Detect which cell encompasses the target text, then output its [x, y] center coordinate. 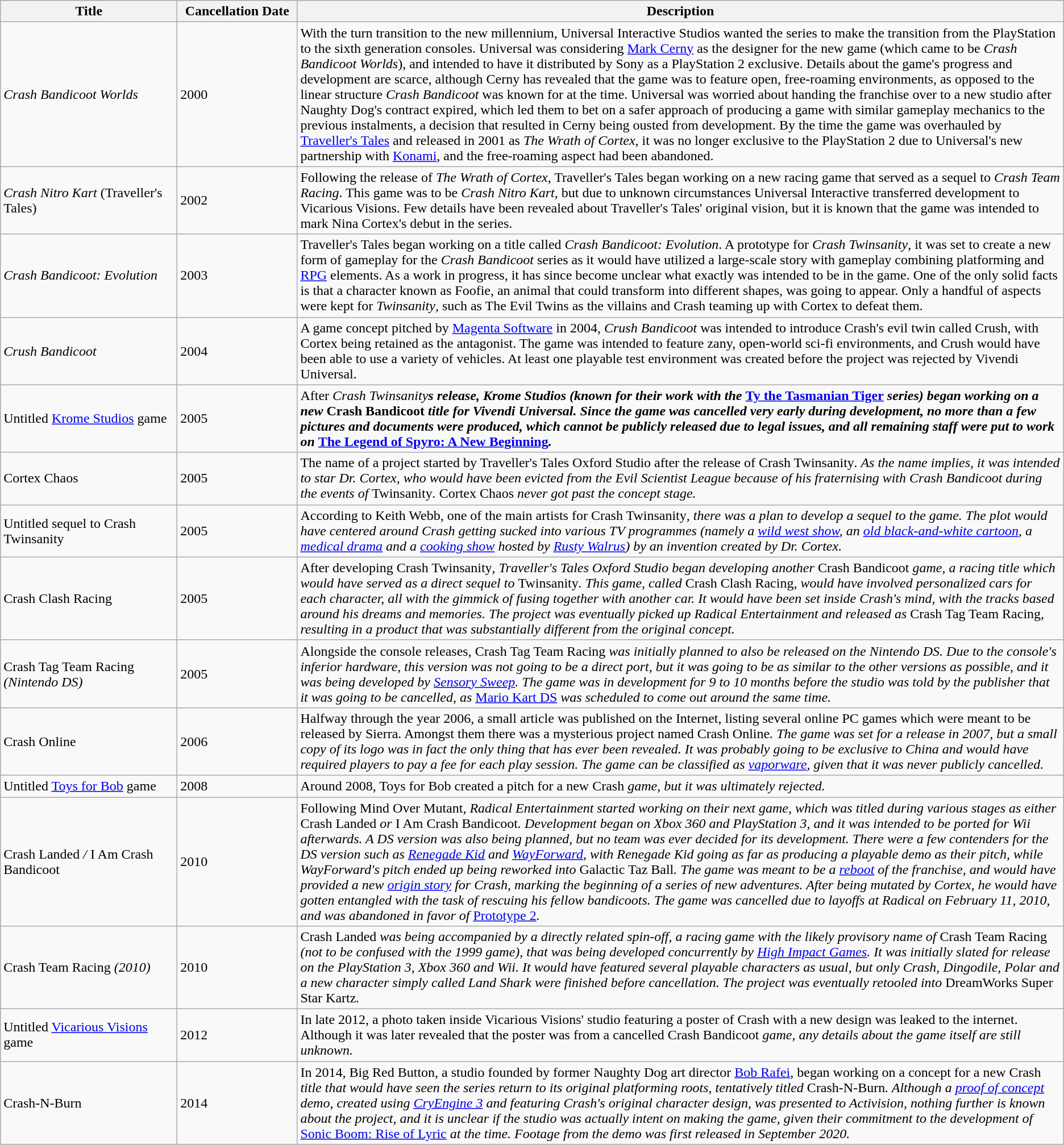
Crush Bandicoot [89, 351]
Crash Tag Team Racing (Nintendo DS) [89, 674]
Untitled Toys for Bob game [89, 786]
2006 [238, 741]
Crash Bandicoot Worlds [89, 94]
Untitled Vicarious Visions game [89, 1035]
Crash-N-Burn [89, 1103]
2004 [238, 351]
Description [680, 11]
Crash Nitro Kart (Traveller's Tales) [89, 200]
Cancellation Date [238, 11]
Crash Landed / I Am Crash Bandicoot [89, 861]
2003 [238, 276]
2000 [238, 94]
Untitled Krome Studios game [89, 418]
Crash Team Racing (2010) [89, 968]
Around 2008, Toys for Bob created a pitch for a new Crash game, but it was ultimately rejected. [680, 786]
2014 [238, 1103]
Crash Online [89, 741]
2002 [238, 200]
Crash Bandicoot: Evolution [89, 276]
Untitled sequel to Crash Twinsanity [89, 531]
Title [89, 11]
Cortex Chaos [89, 478]
2012 [238, 1035]
Crash Clash Racing [89, 598]
2008 [238, 786]
